Return the [x, y] coordinate for the center point of the cell that contains the specified text.  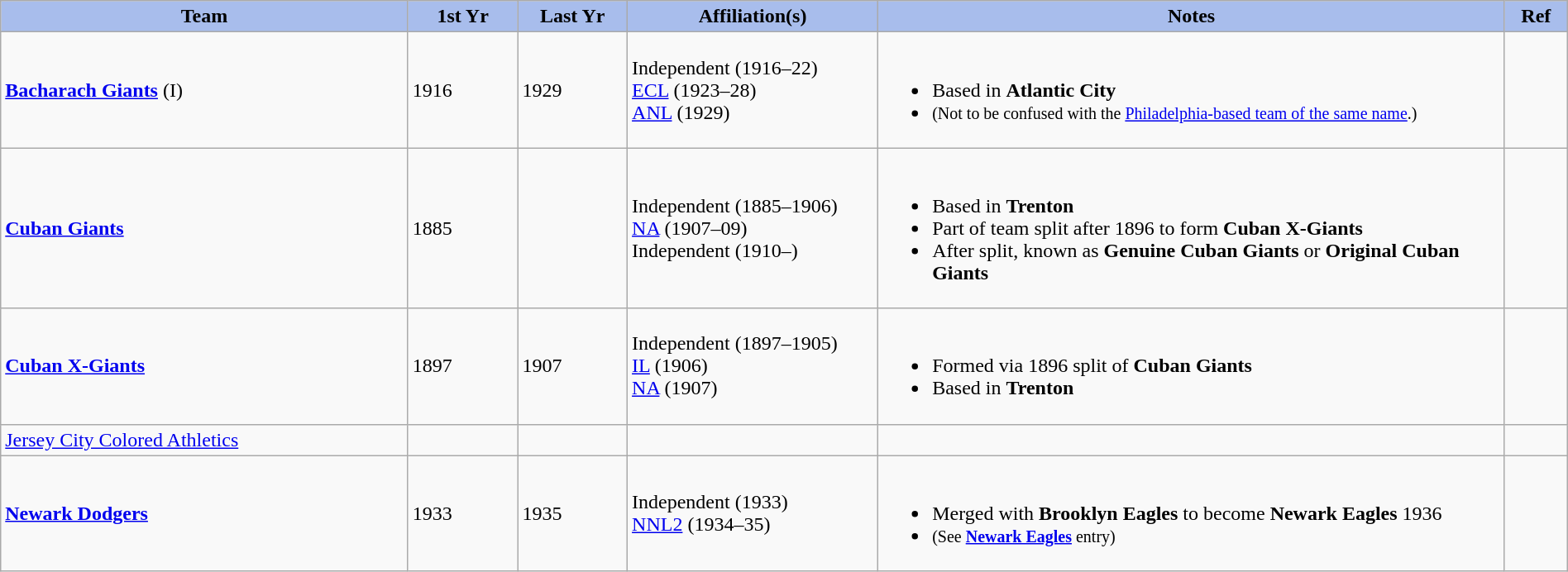
Jersey City Colored Athletics [205, 440]
Cuban Giants [205, 228]
1897 [463, 366]
Team [205, 17]
Ref [1536, 17]
1st Yr [463, 17]
Independent (1885–1906)NA (1907–09)Independent (1910–) [753, 228]
1885 [463, 228]
Independent (1933)NNL2 (1934–35) [753, 513]
1935 [572, 513]
1907 [572, 366]
1929 [572, 90]
Merged with Brooklyn Eagles to become Newark Eagles 1936(See Newark Eagles entry) [1192, 513]
Bacharach Giants (I) [205, 90]
Formed via 1896 split of Cuban GiantsBased in Trenton [1192, 366]
Affiliation(s) [753, 17]
Independent (1897–1905)IL (1906)NA (1907) [753, 366]
Last Yr [572, 17]
Based in Atlantic City(Not to be confused with the Philadelphia-based team of the same name.) [1192, 90]
1933 [463, 513]
Cuban X-Giants [205, 366]
Newark Dodgers [205, 513]
1916 [463, 90]
Notes [1192, 17]
Based in TrentonPart of team split after 1896 to form Cuban X-GiantsAfter split, known as Genuine Cuban Giants or Original Cuban Giants [1192, 228]
Independent (1916–22)ECL (1923–28)ANL (1929) [753, 90]
